From the cell containing the given text, extract its center point as (X, Y) coordinate. 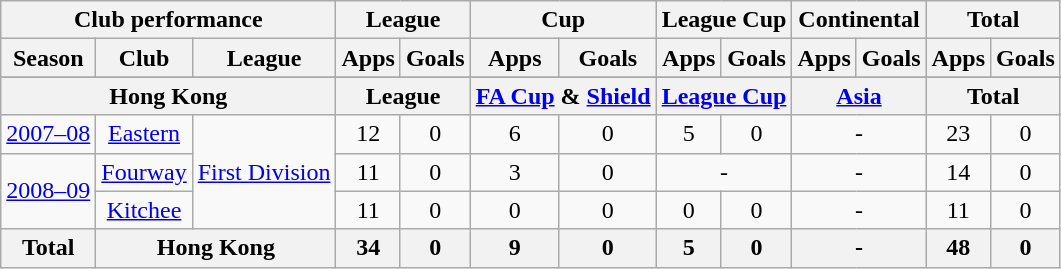
Kitchee (144, 210)
Season (48, 58)
Asia (859, 96)
3 (514, 172)
6 (514, 134)
2007–08 (48, 134)
First Division (264, 172)
Fourway (144, 172)
48 (958, 248)
9 (514, 248)
23 (958, 134)
Continental (859, 20)
FA Cup & Shield (563, 96)
Cup (563, 20)
Club performance (168, 20)
Eastern (144, 134)
12 (368, 134)
34 (368, 248)
Club (144, 58)
2008–09 (48, 191)
14 (958, 172)
